Locate the cell with the specified text and output its [x, y] center coordinate. 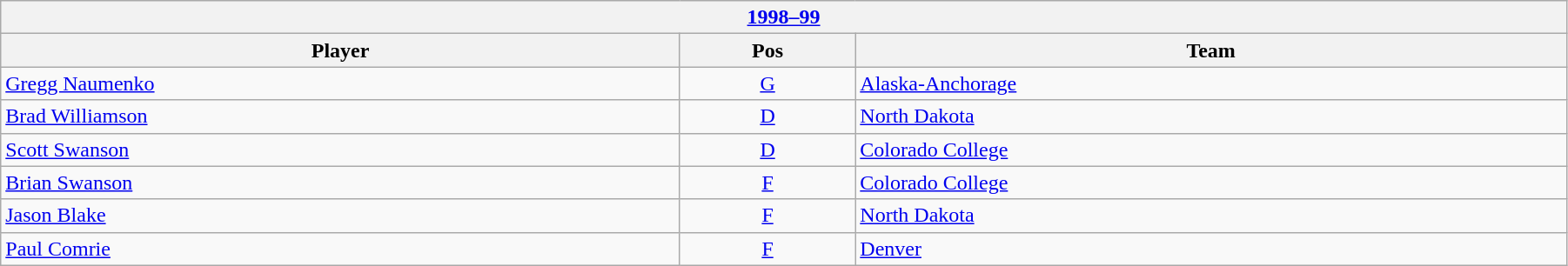
Brad Williamson [341, 116]
Alaska-Anchorage [1211, 83]
Pos [767, 50]
Paul Comrie [341, 249]
Gregg Naumenko [341, 83]
Jason Blake [341, 216]
Denver [1211, 249]
Scott Swanson [341, 150]
Brian Swanson [341, 183]
Team [1211, 50]
G [767, 83]
Player [341, 50]
1998–99 [784, 17]
